Return the (x, y) coordinate for the center point of the cell that contains the specified text.  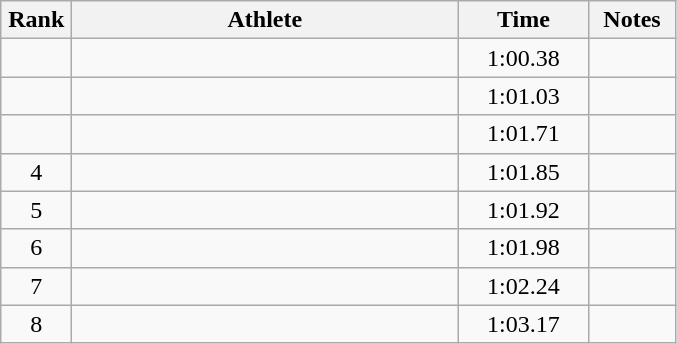
Notes (632, 20)
Athlete (265, 20)
4 (36, 172)
1:01.85 (524, 172)
Time (524, 20)
8 (36, 324)
1:01.92 (524, 210)
Rank (36, 20)
1:01.98 (524, 248)
6 (36, 248)
7 (36, 286)
1:00.38 (524, 58)
1:01.71 (524, 134)
1:01.03 (524, 96)
1:02.24 (524, 286)
5 (36, 210)
1:03.17 (524, 324)
